Extract the (X, Y) coordinate from the center of the cell holding the provided text.  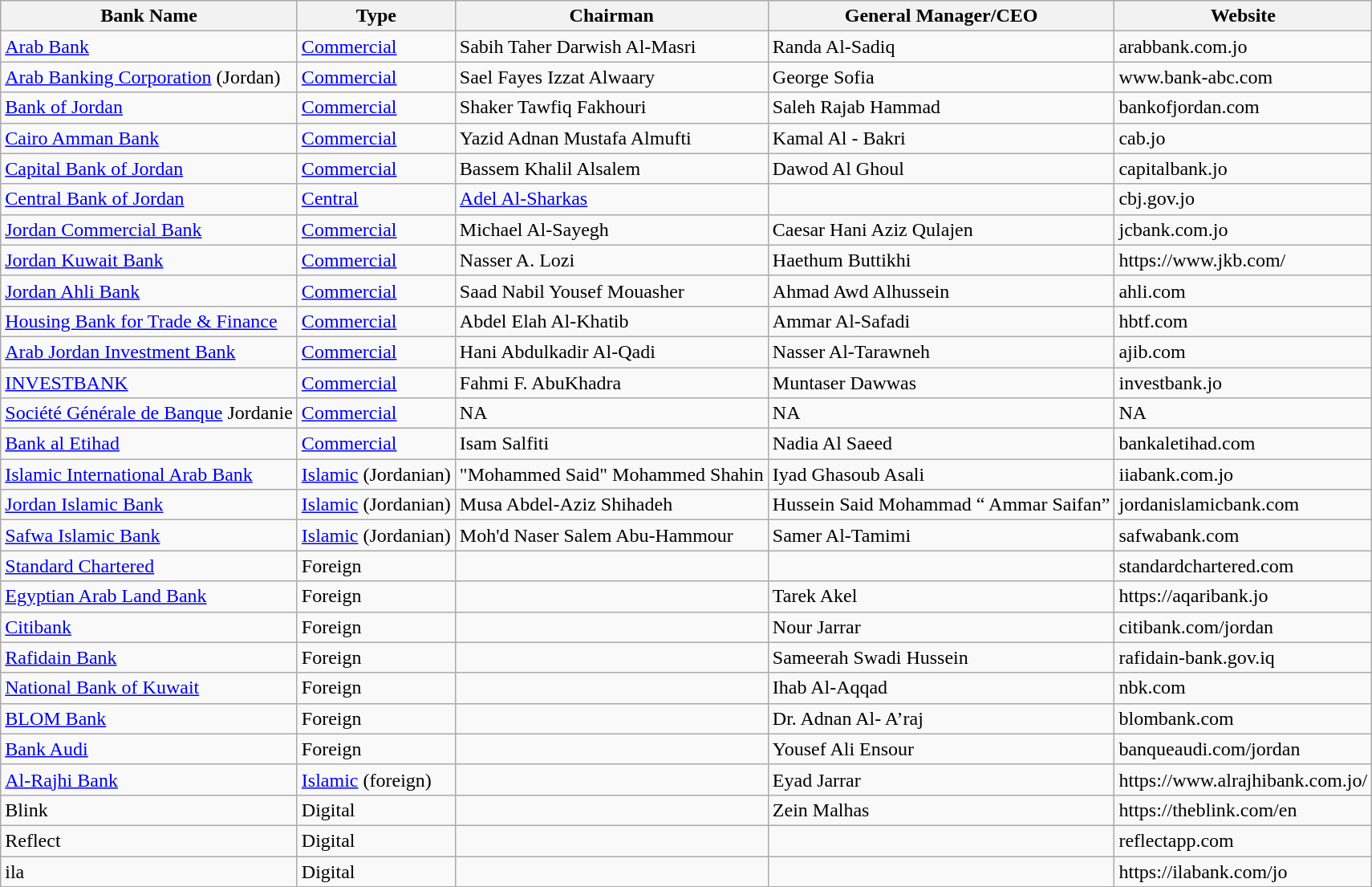
Hussein Said Mohammad “ Ammar Saifan” (941, 505)
Citibank (149, 627)
Musa Abdel-Aziz Shihadeh (611, 505)
bankofjordan.com (1244, 108)
reflectapp.com (1244, 840)
Capital Bank of Jordan (149, 169)
Type (375, 16)
cab.jo (1244, 138)
Bank al Etihad (149, 444)
Adel Al-Sharkas (611, 199)
Islamic International Arab Bank (149, 474)
Nour Jarrar (941, 627)
Standard Chartered (149, 566)
Jordan Kuwait Bank (149, 260)
https://theblink.com/en (1244, 810)
cbj.gov.jo (1244, 199)
ila (149, 871)
Reflect (149, 840)
"Mohammed Said" Mohammed Shahin (611, 474)
citibank.com/jordan (1244, 627)
Muntaser Dawwas (941, 383)
ahli.com (1244, 291)
hbtf.com (1244, 321)
capitalbank.jo (1244, 169)
Jordan Islamic Bank (149, 505)
INVESTBANK (149, 383)
Cairo Amman Bank (149, 138)
Arab Jordan Investment Bank (149, 352)
Al-Rajhi Bank (149, 779)
rafidain-bank.gov.iq (1244, 657)
General Manager/CEO (941, 16)
Abdel Elah Al-Khatib (611, 321)
Sameerah Swadi Hussein (941, 657)
Bassem Khalil Alsalem (611, 169)
Zein Malhas (941, 810)
Safwa Islamic Bank (149, 535)
jcbank.com.jo (1244, 230)
investbank.jo (1244, 383)
Société Générale de Banque Jordanie (149, 413)
https://www.alrajhibank.com.jo/ (1244, 779)
Chairman (611, 16)
Kamal Al - Bakri (941, 138)
Hani Abdulkadir Al-Qadi (611, 352)
Bank Name (149, 16)
Yazid Adnan Mustafa Almufti (611, 138)
Dawod Al Ghoul (941, 169)
Dr. Adnan Al- A’raj (941, 718)
Nasser A. Lozi (611, 260)
Jordan Commercial Bank (149, 230)
Islamic (foreign) (375, 779)
Housing Bank for Trade & Finance (149, 321)
Eyad Jarrar (941, 779)
Egyptian Arab Land Bank (149, 596)
Tarek Akel (941, 596)
arabbank.com.jo (1244, 47)
Central Bank of Jordan (149, 199)
George Sofia (941, 77)
Fahmi F. AbuKhadra (611, 383)
banqueaudi.com/jordan (1244, 749)
https://aqaribank.jo (1244, 596)
iiabank.com.jo (1244, 474)
Sael Fayes Izzat Alwaary (611, 77)
https://ilabank.com/jo (1244, 871)
jordanislamicbank.com (1244, 505)
Caesar Hani Aziz Qulajen (941, 230)
Isam Salfiti (611, 444)
https://www.jkb.com/ (1244, 260)
ajib.com (1244, 352)
standardchartered.com (1244, 566)
Nadia Al Saeed (941, 444)
blombank.com (1244, 718)
Sabih Taher Darwish Al-Masri (611, 47)
nbk.com (1244, 688)
Nasser Al-Tarawneh (941, 352)
Randa Al-Sadiq (941, 47)
www.bank-abc.com (1244, 77)
Michael Al-Sayegh (611, 230)
Bank Audi (149, 749)
Arab Banking Corporation (Jordan) (149, 77)
National Bank of Kuwait (149, 688)
Ammar Al-Safadi (941, 321)
Samer Al-Tamimi (941, 535)
Haethum Buttikhi (941, 260)
bankaletihad.com (1244, 444)
Saleh Rajab Hammad (941, 108)
Ahmad Awd Alhussein (941, 291)
Yousef Ali Ensour (941, 749)
Bank of Jordan (149, 108)
Saad Nabil Yousef Mouasher (611, 291)
BLOM Bank (149, 718)
Jordan Ahli Bank (149, 291)
Blink (149, 810)
Website (1244, 16)
Iyad Ghasoub Asali (941, 474)
Shaker Tawfiq Fakhouri (611, 108)
Arab Bank (149, 47)
Ihab Al-Aqqad (941, 688)
Rafidain Bank (149, 657)
Moh'd Naser Salem Abu-Hammour (611, 535)
safwabank.com (1244, 535)
Central (375, 199)
